Determine the [X, Y] coordinate at the center of the cell enclosing the given text.  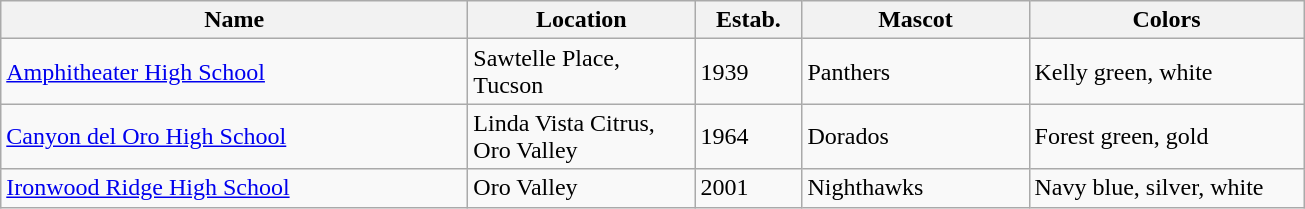
1939 [748, 72]
Colors [1166, 20]
Canyon del Oro High School [234, 136]
Oro Valley [582, 188]
Forest green, gold [1166, 136]
Linda Vista Citrus, Oro Valley [582, 136]
Ironwood Ridge High School [234, 188]
Nighthawks [916, 188]
Panthers [916, 72]
Estab. [748, 20]
2001 [748, 188]
Kelly green, white [1166, 72]
1964 [748, 136]
Name [234, 20]
Location [582, 20]
Dorados [916, 136]
Navy blue, silver, white [1166, 188]
Sawtelle Place, Tucson [582, 72]
Mascot [916, 20]
Amphitheater High School [234, 72]
